Extract the [X, Y] coordinate from the center of the cell holding the provided text.  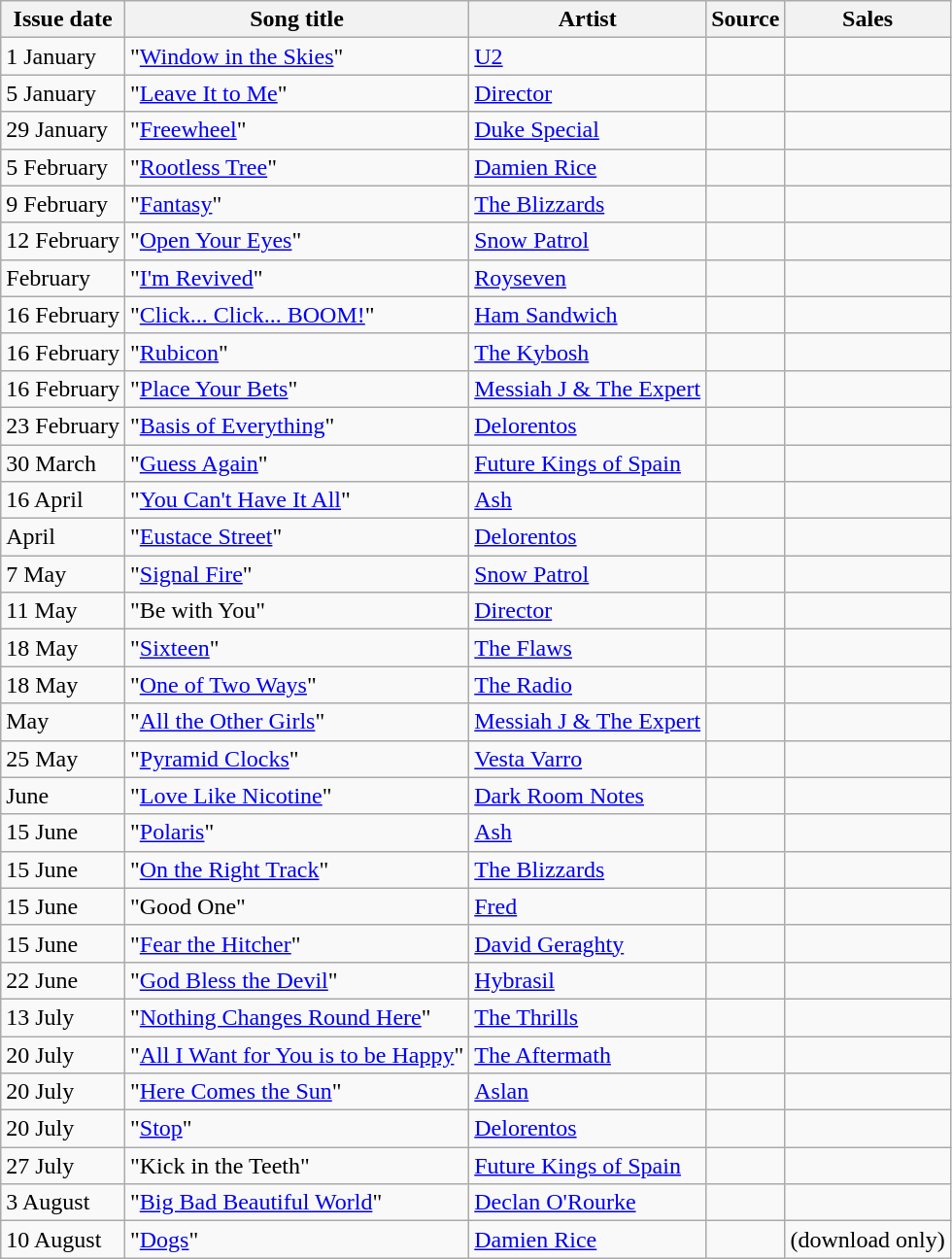
Ham Sandwich [588, 315]
"Basis of Everything" [296, 425]
16 April [63, 500]
"Rootless Tree" [296, 167]
5 January [63, 93]
"Love Like Nicotine" [296, 796]
Fred [588, 906]
"All I Want for You is to be Happy" [296, 1054]
"Dogs" [296, 1240]
"Kick in the Teeth" [296, 1166]
22 June [63, 980]
Issue date [63, 19]
February [63, 278]
U2 [588, 56]
"Signal Fire" [296, 574]
Sales [867, 19]
"Window in the Skies" [296, 56]
The Aftermath [588, 1054]
The Thrills [588, 1017]
11 May [63, 611]
"Sixteen" [296, 648]
"Fear the Hitcher" [296, 943]
June [63, 796]
"Be with You" [296, 611]
"Rubicon" [296, 352]
"Good One" [296, 906]
May [63, 722]
Declan O'Rourke [588, 1203]
Aslan [588, 1092]
"Fantasy" [296, 204]
"Stop" [296, 1129]
"Big Bad Beautiful World" [296, 1203]
"Guess Again" [296, 463]
"Eustace Street" [296, 537]
3 August [63, 1203]
13 July [63, 1017]
"You Can't Have It All" [296, 500]
"Place Your Bets" [296, 389]
"God Bless the Devil" [296, 980]
10 August [63, 1240]
"One of Two Ways" [296, 685]
"Leave It to Me" [296, 93]
Artist [588, 19]
"Freewheel" [296, 130]
"Nothing Changes Round Here" [296, 1017]
30 March [63, 463]
Song title [296, 19]
David Geraghty [588, 943]
Vesta Varro [588, 759]
The Kybosh [588, 352]
"Click... Click... BOOM!" [296, 315]
"Open Your Eyes" [296, 241]
"On the Right Track" [296, 869]
Source [746, 19]
Royseven [588, 278]
The Radio [588, 685]
"I'm Revived" [296, 278]
(download only) [867, 1240]
27 July [63, 1166]
29 January [63, 130]
Duke Special [588, 130]
Dark Room Notes [588, 796]
12 February [63, 241]
9 February [63, 204]
"All the Other Girls" [296, 722]
"Pyramid Clocks" [296, 759]
25 May [63, 759]
Hybrasil [588, 980]
"Polaris" [296, 833]
The Flaws [588, 648]
April [63, 537]
5 February [63, 167]
1 January [63, 56]
"Here Comes the Sun" [296, 1092]
7 May [63, 574]
23 February [63, 425]
